From the cell containing the given text, extract its center point as [x, y] coordinate. 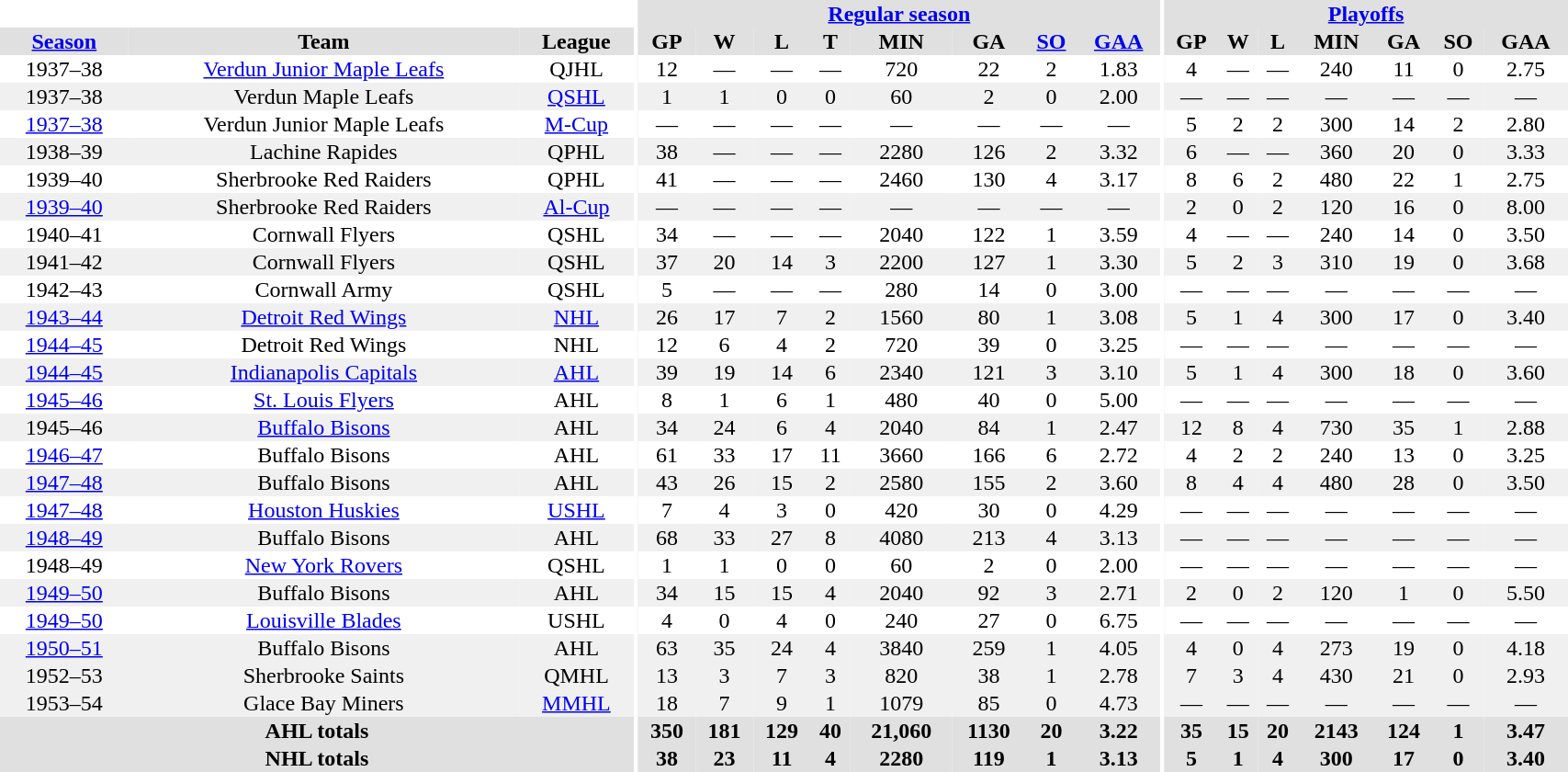
2.93 [1527, 675]
3.32 [1119, 152]
4080 [902, 538]
3.08 [1119, 317]
1941–42 [64, 262]
155 [989, 482]
127 [989, 262]
2.47 [1119, 427]
Season [64, 41]
1952–53 [64, 675]
68 [667, 538]
3660 [902, 455]
2.71 [1119, 593]
Houston Huskies [323, 510]
121 [989, 372]
5.00 [1119, 400]
9 [783, 703]
84 [989, 427]
4.73 [1119, 703]
6.75 [1119, 620]
1953–54 [64, 703]
2580 [902, 482]
NHL totals [317, 758]
Al-Cup [577, 207]
5.50 [1527, 593]
310 [1337, 262]
129 [783, 731]
T [830, 41]
21 [1404, 675]
Sherbrooke Saints [323, 675]
4.05 [1119, 648]
4.18 [1527, 648]
730 [1337, 427]
3840 [902, 648]
AHL totals [317, 731]
213 [989, 538]
41 [667, 179]
273 [1337, 648]
2.80 [1527, 124]
820 [902, 675]
3.00 [1119, 289]
3.22 [1119, 731]
M-Cup [577, 124]
122 [989, 234]
Verdun Maple Leafs [323, 96]
360 [1337, 152]
80 [989, 317]
2340 [902, 372]
28 [1404, 482]
2.72 [1119, 455]
259 [989, 648]
3.10 [1119, 372]
420 [902, 510]
2460 [902, 179]
126 [989, 152]
1560 [902, 317]
124 [1404, 731]
181 [724, 731]
Team [323, 41]
1943–44 [64, 317]
QMHL [577, 675]
QJHL [577, 69]
3.17 [1119, 179]
85 [989, 703]
St. Louis Flyers [323, 400]
3.59 [1119, 234]
92 [989, 593]
1942–43 [64, 289]
3.30 [1119, 262]
350 [667, 731]
2.78 [1119, 675]
Playoffs [1367, 14]
League [577, 41]
1940–41 [64, 234]
New York Rovers [323, 565]
Louisville Blades [323, 620]
3.33 [1527, 152]
1950–51 [64, 648]
1079 [902, 703]
21,060 [902, 731]
4.29 [1119, 510]
1130 [989, 731]
23 [724, 758]
16 [1404, 207]
Regular season [899, 14]
MMHL [577, 703]
61 [667, 455]
430 [1337, 675]
1938–39 [64, 152]
2.88 [1527, 427]
Indianapolis Capitals [323, 372]
2200 [902, 262]
8.00 [1527, 207]
63 [667, 648]
2143 [1337, 731]
3.47 [1527, 731]
Lachine Rapides [323, 152]
280 [902, 289]
Glace Bay Miners [323, 703]
43 [667, 482]
37 [667, 262]
1.83 [1119, 69]
30 [989, 510]
3.68 [1527, 262]
119 [989, 758]
1946–47 [64, 455]
130 [989, 179]
166 [989, 455]
Cornwall Army [323, 289]
